Return the (x, y) coordinate for the center point of the cell that contains the specified text.  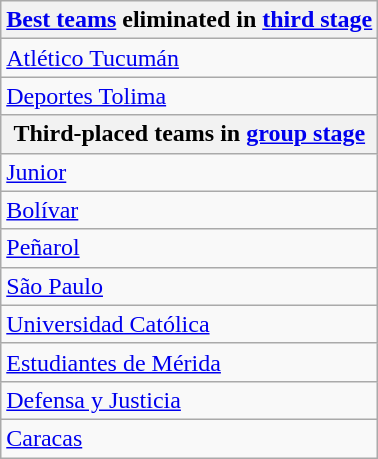
Caracas (190, 438)
Peñarol (190, 248)
Best teams eliminated in third stage (190, 20)
Atlético Tucumán (190, 58)
Junior (190, 172)
Bolívar (190, 210)
Deportes Tolima (190, 96)
Estudiantes de Mérida (190, 362)
São Paulo (190, 286)
Third-placed teams in group stage (190, 134)
Universidad Católica (190, 324)
Defensa y Justicia (190, 400)
